For the text-containing cell, return its midpoint in (X, Y) coordinate format. 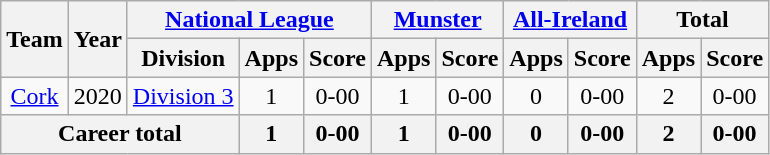
Cork (35, 96)
All-Ireland (570, 20)
Total (702, 20)
Year (98, 39)
Division (183, 58)
Team (35, 39)
Career total (120, 134)
Division 3 (183, 96)
Munster (437, 20)
2020 (98, 96)
National League (249, 20)
